Determine the (X, Y) coordinate at the center of the cell enclosing the given text.  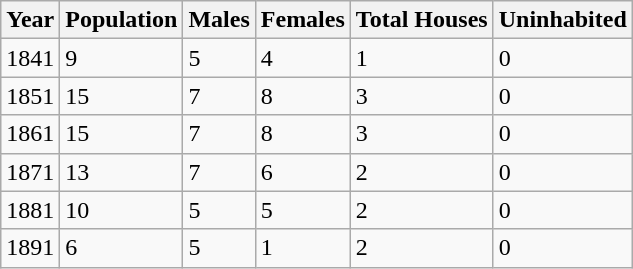
1881 (30, 210)
4 (302, 58)
Females (302, 20)
1861 (30, 134)
9 (122, 58)
10 (122, 210)
Population (122, 20)
13 (122, 172)
Uninhabited (562, 20)
1871 (30, 172)
Year (30, 20)
1891 (30, 248)
1851 (30, 96)
Males (219, 20)
1841 (30, 58)
Total Houses (422, 20)
